Return the (X, Y) coordinate for the center point of the cell that contains the specified text.  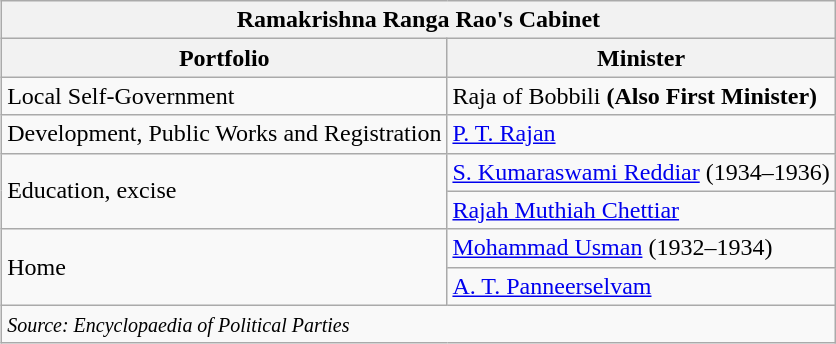
Rajah Muthiah Chettiar (641, 210)
Portfolio (224, 58)
Raja of Bobbili (Also First Minister) (641, 96)
Minister (641, 58)
Development, Public Works and Registration (224, 134)
S. Kumaraswami Reddiar (1934–1936) (641, 172)
Mohammad Usman (1932–1934) (641, 248)
Education, excise (224, 191)
Home (224, 267)
A. T. Panneerselvam (641, 286)
P. T. Rajan (641, 134)
Local Self-Government (224, 96)
Ramakrishna Ranga Rao's Cabinet (419, 20)
Source: Encyclopaedia of Political Parties (419, 324)
